Output the (X, Y) coordinate of the center of the cell containing the given text.  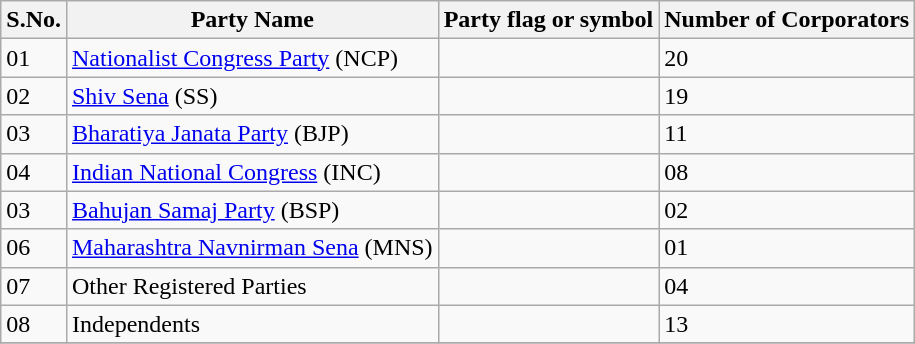
07 (34, 286)
20 (787, 58)
Shiv Sena (SS) (252, 96)
Party Name (252, 20)
Maharashtra Navnirman Sena (MNS) (252, 248)
06 (34, 248)
Bahujan Samaj Party (BSP) (252, 210)
11 (787, 134)
S.No. (34, 20)
13 (787, 324)
Number of Corporators (787, 20)
Indian National Congress (INC) (252, 172)
Nationalist Congress Party (NCP) (252, 58)
Independents (252, 324)
19 (787, 96)
Party flag or symbol (548, 20)
Bharatiya Janata Party (BJP) (252, 134)
Other Registered Parties (252, 286)
